Output the [X, Y] coordinate of the center of the cell containing the given text.  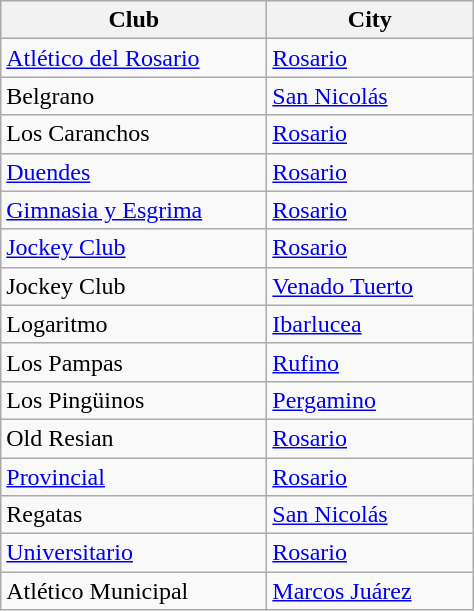
Belgrano [134, 96]
Los Pingüinos [134, 400]
Club [134, 20]
Logaritmo [134, 324]
Los Pampas [134, 362]
Regatas [134, 515]
Duendes [134, 172]
Pergamino [370, 400]
Provincial [134, 477]
Rufino [370, 362]
Ibarlucea [370, 324]
Atlético del Rosario [134, 58]
City [370, 20]
Atlético Municipal [134, 591]
Old Resian [134, 438]
Gimnasia y Esgrima [134, 210]
Universitario [134, 553]
Los Caranchos [134, 134]
Marcos Juárez [370, 591]
Venado Tuerto [370, 286]
